Return the (X, Y) coordinate for the center point of the cell that contains the specified text.  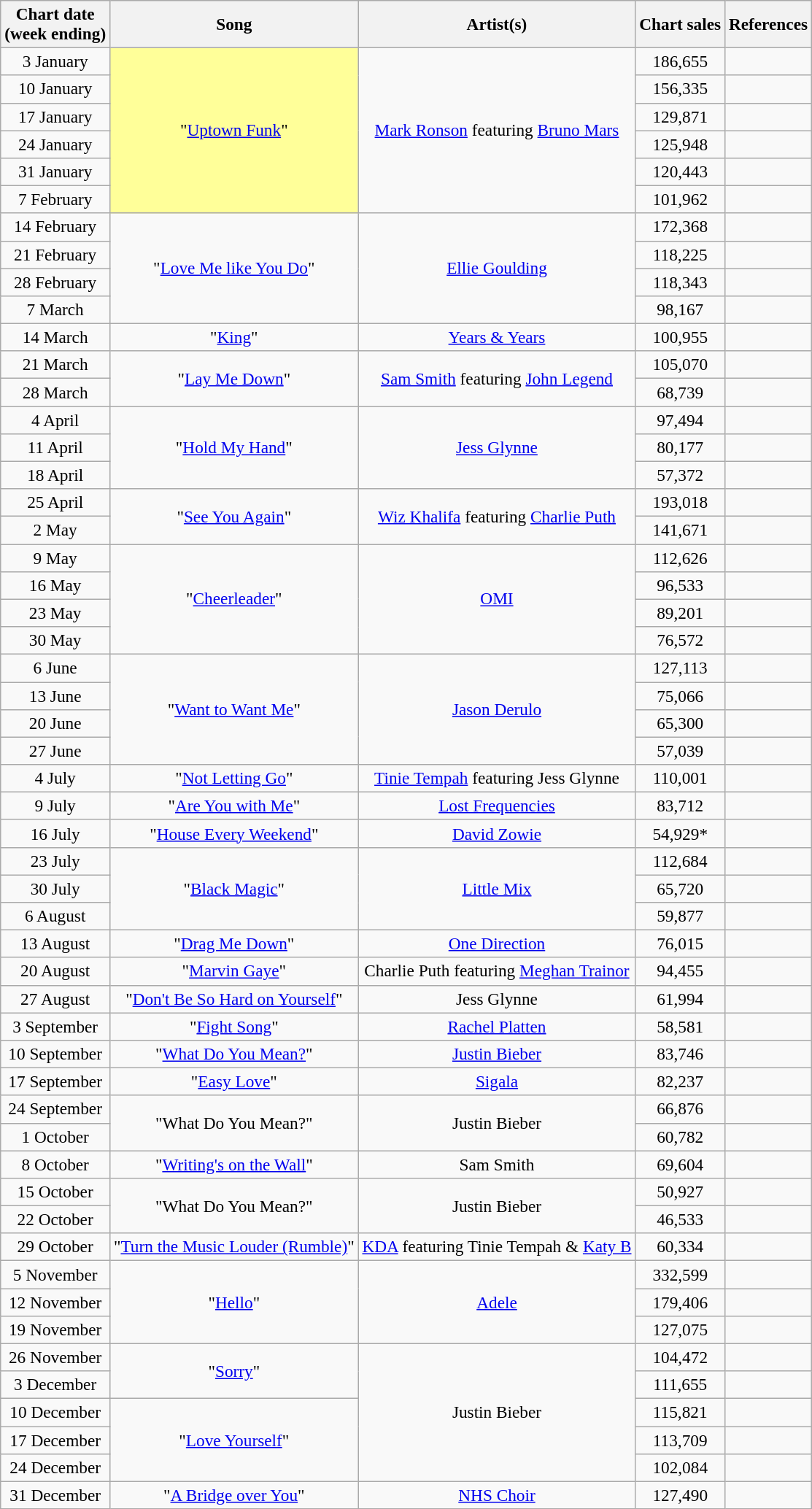
46,533 (680, 1219)
Sigala (497, 1081)
89,201 (680, 613)
"Easy Love" (235, 1081)
"Black Magic" (235, 889)
3 January (55, 61)
"Cheerleader" (235, 598)
83,746 (680, 1054)
14 March (55, 337)
Chart date(week ending) (55, 23)
96,533 (680, 585)
OMI (497, 598)
Little Mix (497, 889)
15 October (55, 1192)
Ellie Goulding (497, 269)
141,671 (680, 530)
76,015 (680, 943)
100,955 (680, 337)
Adele (497, 1302)
193,018 (680, 503)
125,948 (680, 144)
50,927 (680, 1192)
22 October (55, 1219)
References (769, 23)
Sam Smith featuring John Legend (497, 379)
"Love Yourself" (235, 1439)
Lost Frequencies (497, 806)
Years & Years (497, 337)
94,455 (680, 971)
83,712 (680, 806)
105,070 (680, 365)
57,039 (680, 751)
179,406 (680, 1302)
1 October (55, 1137)
21 February (55, 255)
23 July (55, 861)
127,113 (680, 668)
"Hold My Hand" (235, 447)
9 May (55, 557)
21 March (55, 365)
97,494 (680, 420)
"Drag Me Down" (235, 943)
20 June (55, 723)
13 June (55, 695)
"A Bridge over You" (235, 1495)
31 January (55, 171)
Song (235, 23)
"Not Letting Go" (235, 778)
61,994 (680, 999)
Jason Derulo (497, 709)
"King" (235, 337)
Mark Ronson featuring Bruno Mars (497, 130)
3 September (55, 1026)
57,372 (680, 475)
127,075 (680, 1329)
59,877 (680, 916)
Chart sales (680, 23)
"See You Again" (235, 517)
156,335 (680, 89)
65,300 (680, 723)
28 March (55, 392)
"Uptown Funk" (235, 130)
28 February (55, 282)
80,177 (680, 447)
127,490 (680, 1495)
2 May (55, 530)
24 December (55, 1467)
6 June (55, 668)
118,225 (680, 255)
7 February (55, 199)
13 August (55, 943)
17 September (55, 1081)
One Direction (497, 943)
Rachel Platten (497, 1026)
Artist(s) (497, 23)
16 July (55, 833)
31 December (55, 1495)
Charlie Puth featuring Meghan Trainor (497, 971)
332,599 (680, 1274)
"Marvin Gaye" (235, 971)
"Sorry" (235, 1371)
"Lay Me Down" (235, 379)
115,821 (680, 1412)
KDA featuring Tinie Tempah & Katy B (497, 1247)
"Writing's on the Wall" (235, 1164)
120,443 (680, 171)
82,237 (680, 1081)
NHS Choir (497, 1495)
112,626 (680, 557)
Tinie Tempah featuring Jess Glynne (497, 778)
Wiz Khalifa featuring Charlie Puth (497, 517)
6 August (55, 916)
104,472 (680, 1357)
101,962 (680, 199)
23 May (55, 613)
60,334 (680, 1247)
172,368 (680, 227)
118,343 (680, 282)
68,739 (680, 392)
"Turn the Music Louder (Rumble)" (235, 1247)
65,720 (680, 888)
129,871 (680, 117)
112,684 (680, 861)
26 November (55, 1357)
27 June (55, 751)
3 December (55, 1385)
9 July (55, 806)
110,001 (680, 778)
24 January (55, 144)
"Are You with Me" (235, 806)
30 May (55, 640)
10 September (55, 1054)
David Zowie (497, 833)
25 April (55, 503)
4 April (55, 420)
27 August (55, 999)
186,655 (680, 61)
54,929* (680, 833)
"Love Me like You Do" (235, 269)
66,876 (680, 1109)
58,581 (680, 1026)
113,709 (680, 1440)
69,604 (680, 1164)
8 October (55, 1164)
17 January (55, 117)
75,066 (680, 695)
7 March (55, 309)
30 July (55, 888)
24 September (55, 1109)
"Don't Be So Hard on Yourself" (235, 999)
11 April (55, 447)
"Hello" (235, 1302)
19 November (55, 1329)
Sam Smith (497, 1164)
"Want to Want Me" (235, 709)
10 December (55, 1412)
10 January (55, 89)
98,167 (680, 309)
5 November (55, 1274)
29 October (55, 1247)
"Fight Song" (235, 1026)
18 April (55, 475)
76,572 (680, 640)
4 July (55, 778)
60,782 (680, 1137)
14 February (55, 227)
12 November (55, 1302)
20 August (55, 971)
17 December (55, 1440)
111,655 (680, 1385)
16 May (55, 585)
102,084 (680, 1467)
"House Every Weekend" (235, 833)
